Provide the [x, y] coordinate of the cell's center where the given text is located.  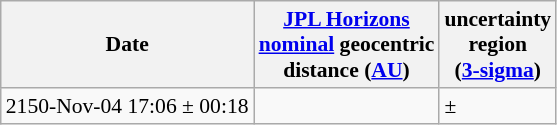
Date [128, 44]
uncertaintyregion(3-sigma) [498, 44]
2150-Nov-04 17:06 ± 00:18 [128, 106]
± [498, 106]
JPL Horizonsnominal geocentricdistance (AU) [347, 44]
